From the cell containing the given text, extract its center point as [x, y] coordinate. 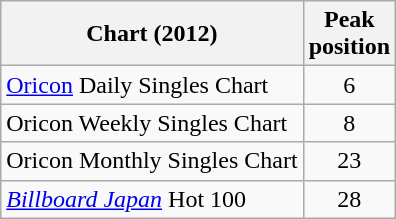
Peakposition [349, 34]
6 [349, 85]
Chart (2012) [152, 34]
Oricon Daily Singles Chart [152, 85]
28 [349, 199]
Billboard Japan Hot 100 [152, 199]
Oricon Weekly Singles Chart [152, 123]
8 [349, 123]
Oricon Monthly Singles Chart [152, 161]
23 [349, 161]
